Search for the cell housing the specified text and yield its (x, y) center coordinate. 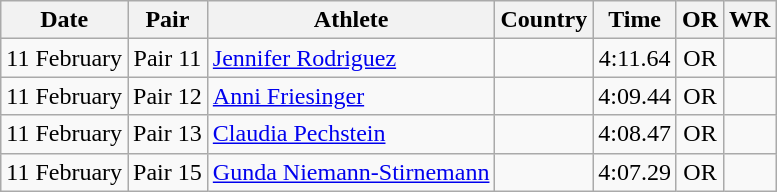
Pair 12 (168, 96)
WR (750, 20)
Pair 15 (168, 172)
Gunda Niemann-Stirnemann (351, 172)
Anni Friesinger (351, 96)
Pair (168, 20)
Athlete (351, 20)
Jennifer Rodriguez (351, 58)
4:07.29 (635, 172)
4:08.47 (635, 134)
4:11.64 (635, 58)
Time (635, 20)
Claudia Pechstein (351, 134)
Pair 13 (168, 134)
4:09.44 (635, 96)
Pair 11 (168, 58)
Date (64, 20)
Country (544, 20)
